Return the [x, y] coordinate for the center point of the cell that contains the specified text.  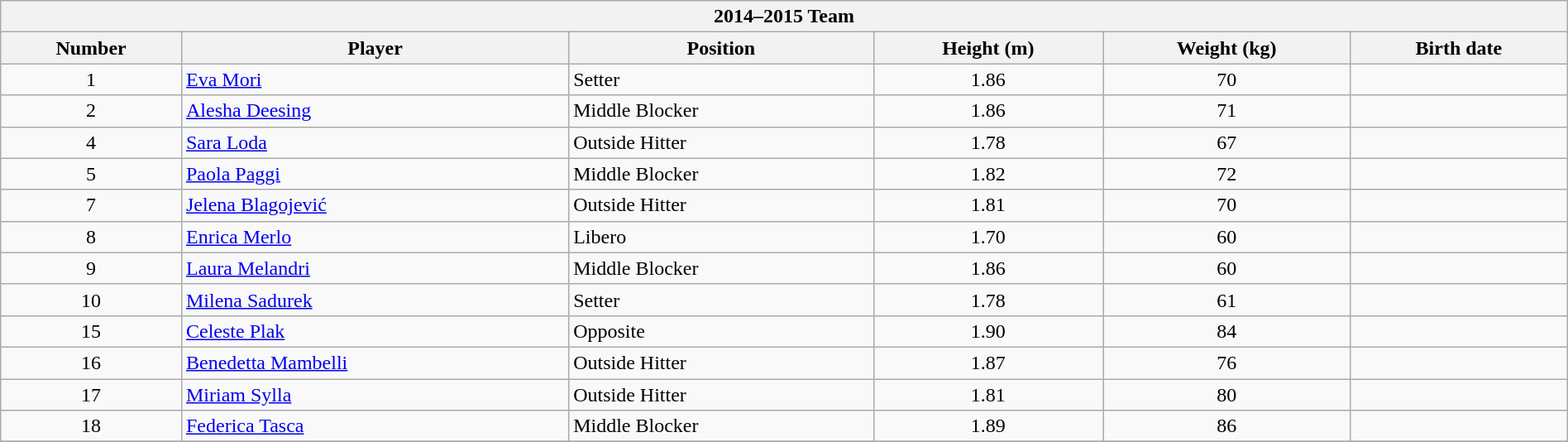
4 [91, 142]
Opposite [721, 331]
16 [91, 363]
Celeste Plak [375, 331]
84 [1227, 331]
1 [91, 79]
Milena Sadurek [375, 300]
Paola Paggi [375, 174]
2 [91, 111]
8 [91, 237]
1.70 [988, 237]
Federica Tasca [375, 426]
2014–2015 Team [784, 17]
Alesha Deesing [375, 111]
1.89 [988, 426]
1.87 [988, 363]
Laura Melandri [375, 268]
Eva Mori [375, 79]
1.90 [988, 331]
Jelena Blagojević [375, 205]
Enrica Merlo [375, 237]
Benedetta Mambelli [375, 363]
1.82 [988, 174]
80 [1227, 395]
Position [721, 48]
17 [91, 395]
5 [91, 174]
Number [91, 48]
72 [1227, 174]
Weight (kg) [1227, 48]
9 [91, 268]
7 [91, 205]
Sara Loda [375, 142]
86 [1227, 426]
Miriam Sylla [375, 395]
Player [375, 48]
71 [1227, 111]
Libero [721, 237]
61 [1227, 300]
15 [91, 331]
10 [91, 300]
67 [1227, 142]
76 [1227, 363]
18 [91, 426]
Height (m) [988, 48]
Birth date [1459, 48]
